Output the (x, y) coordinate of the center of the cell containing the given text.  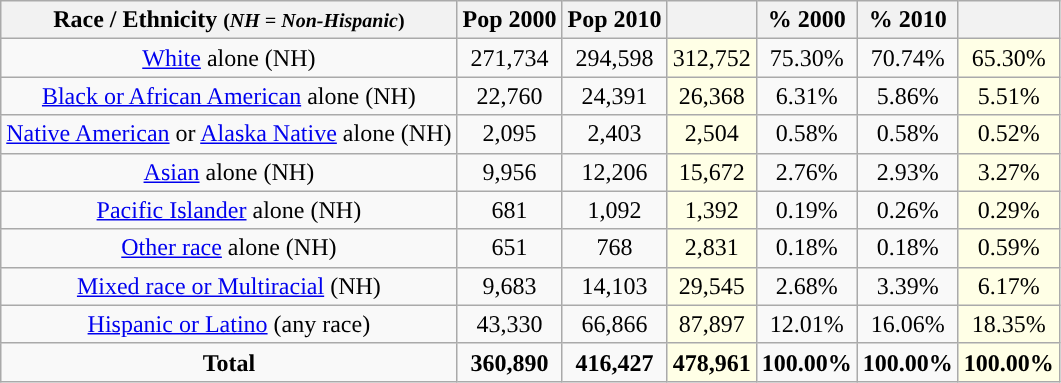
0.29% (1008, 210)
9,683 (510, 286)
2.93% (908, 172)
312,752 (712, 58)
% 2010 (908, 20)
24,391 (614, 96)
360,890 (510, 362)
Race / Ethnicity (NH = Non-Hispanic) (229, 20)
18.35% (1008, 324)
87,897 (712, 324)
2.68% (806, 286)
416,427 (614, 362)
12.01% (806, 324)
6.31% (806, 96)
2.76% (806, 172)
6.17% (1008, 286)
1,092 (614, 210)
15,672 (712, 172)
14,103 (614, 286)
Mixed race or Multiracial (NH) (229, 286)
2,403 (614, 134)
3.27% (1008, 172)
2,504 (712, 134)
White alone (NH) (229, 58)
681 (510, 210)
651 (510, 248)
Other race alone (NH) (229, 248)
Pop 2000 (510, 20)
Hispanic or Latino (any race) (229, 324)
9,956 (510, 172)
Native American or Alaska Native alone (NH) (229, 134)
29,545 (712, 286)
1,392 (712, 210)
16.06% (908, 324)
5.51% (1008, 96)
70.74% (908, 58)
Black or African American alone (NH) (229, 96)
2,831 (712, 248)
0.26% (908, 210)
Pop 2010 (614, 20)
294,598 (614, 58)
Asian alone (NH) (229, 172)
Pacific Islander alone (NH) (229, 210)
271,734 (510, 58)
5.86% (908, 96)
2,095 (510, 134)
26,368 (712, 96)
12,206 (614, 172)
66,866 (614, 324)
Total (229, 362)
75.30% (806, 58)
0.19% (806, 210)
22,760 (510, 96)
% 2000 (806, 20)
0.52% (1008, 134)
478,961 (712, 362)
65.30% (1008, 58)
3.39% (908, 286)
0.59% (1008, 248)
43,330 (510, 324)
768 (614, 248)
